Locate the cell with the specified text and output its (x, y) center coordinate. 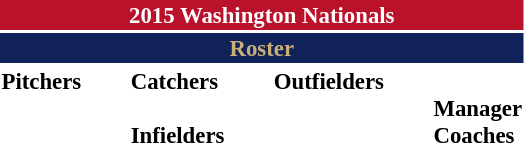
2015 Washington Nationals (262, 15)
Roster (262, 48)
